Extract the (x, y) coordinate from the center of the cell holding the provided text.  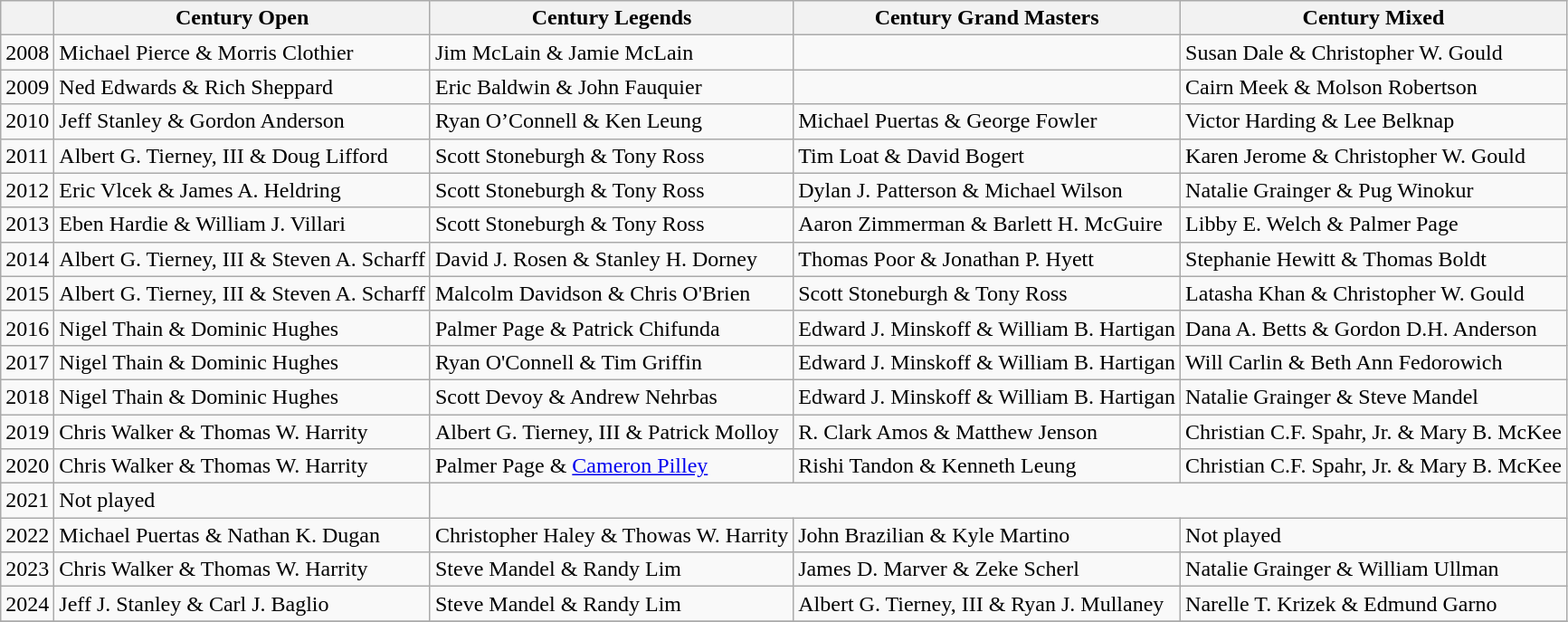
Will Carlin & Beth Ann Fedorowich (1373, 362)
Natalie Grainger & Pug Winokur (1373, 190)
2019 (27, 432)
2015 (27, 293)
2022 (27, 535)
2010 (27, 121)
Jeff Stanley & Gordon Anderson (242, 121)
2021 (27, 501)
Palmer Page & Cameron Pilley (612, 466)
David J. Rosen & Stanley H. Dorney (612, 259)
Natalie Grainger & Steve Mandel (1373, 397)
Narelle T. Krizek & Edmund Garno (1373, 604)
Dylan J. Patterson & Michael Wilson (987, 190)
Susan Dale & Christopher W. Gould (1373, 53)
R. Clark Amos & Matthew Jenson (987, 432)
2018 (27, 397)
Jim McLain & Jamie McLain (612, 53)
2013 (27, 225)
Latasha Khan & Christopher W. Gould (1373, 293)
Karen Jerome & Christopher W. Gould (1373, 156)
2023 (27, 569)
Century Open (242, 18)
Stephanie Hewitt & Thomas Boldt (1373, 259)
Eric Vlcek & James A. Heldring (242, 190)
Aaron Zimmerman & Barlett H. McGuire (987, 225)
John Brazilian & Kyle Martino (987, 535)
Ned Edwards & Rich Sheppard (242, 87)
Natalie Grainger & William Ullman (1373, 569)
2011 (27, 156)
Eric Baldwin & John Fauquier (612, 87)
Libby E. Welch & Palmer Page (1373, 225)
2016 (27, 328)
2009 (27, 87)
Michael Puertas & Nathan K. Dugan (242, 535)
Albert G. Tierney, III & Patrick Molloy (612, 432)
2024 (27, 604)
2012 (27, 190)
2008 (27, 53)
Century Legends (612, 18)
2017 (27, 362)
Ryan O’Connell & Ken Leung (612, 121)
Century Mixed (1373, 18)
Michael Pierce & Morris Clothier (242, 53)
2014 (27, 259)
Ryan O'Connell & Tim Griffin (612, 362)
Palmer Page & Patrick Chifunda (612, 328)
Century Grand Masters (987, 18)
Michael Puertas & George Fowler (987, 121)
Victor Harding & Lee Belknap (1373, 121)
Jeff J. Stanley & Carl J. Baglio (242, 604)
Malcolm Davidson & Chris O'Brien (612, 293)
Dana A. Betts & Gordon D.H. Anderson (1373, 328)
Christopher Haley & Thowas W. Harrity (612, 535)
James D. Marver & Zeke Scherl (987, 569)
Tim Loat & David Bogert (987, 156)
Albert G. Tierney, III & Ryan J. Mullaney (987, 604)
Thomas Poor & Jonathan P. Hyett (987, 259)
Eben Hardie & William J. Villari (242, 225)
2020 (27, 466)
Rishi Tandon & Kenneth Leung (987, 466)
Cairn Meek & Molson Robertson (1373, 87)
Albert G. Tierney, III & Doug Lifford (242, 156)
Scott Devoy & Andrew Nehrbas (612, 397)
